For the text-containing cell, return its midpoint in [X, Y] coordinate format. 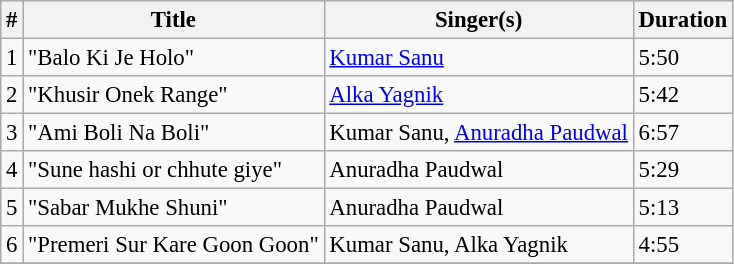
3 [12, 133]
Kumar Sanu, Anuradha Paudwal [478, 133]
"Sune hashi or chhute giye" [174, 170]
"Premeri Sur Kare Goon Goon" [174, 245]
5:42 [682, 95]
Kumar Sanu [478, 58]
6:57 [682, 133]
Title [174, 20]
"Balo Ki Je Holo" [174, 58]
Singer(s) [478, 20]
"Khusir Onek Range" [174, 95]
"Ami Boli Na Boli" [174, 133]
"Sabar Mukhe Shuni" [174, 208]
4:55 [682, 245]
# [12, 20]
Duration [682, 20]
5:13 [682, 208]
5:29 [682, 170]
2 [12, 95]
6 [12, 245]
Kumar Sanu, Alka Yagnik [478, 245]
5:50 [682, 58]
5 [12, 208]
4 [12, 170]
1 [12, 58]
Alka Yagnik [478, 95]
